Output the (X, Y) coordinate of the center of the cell containing the given text.  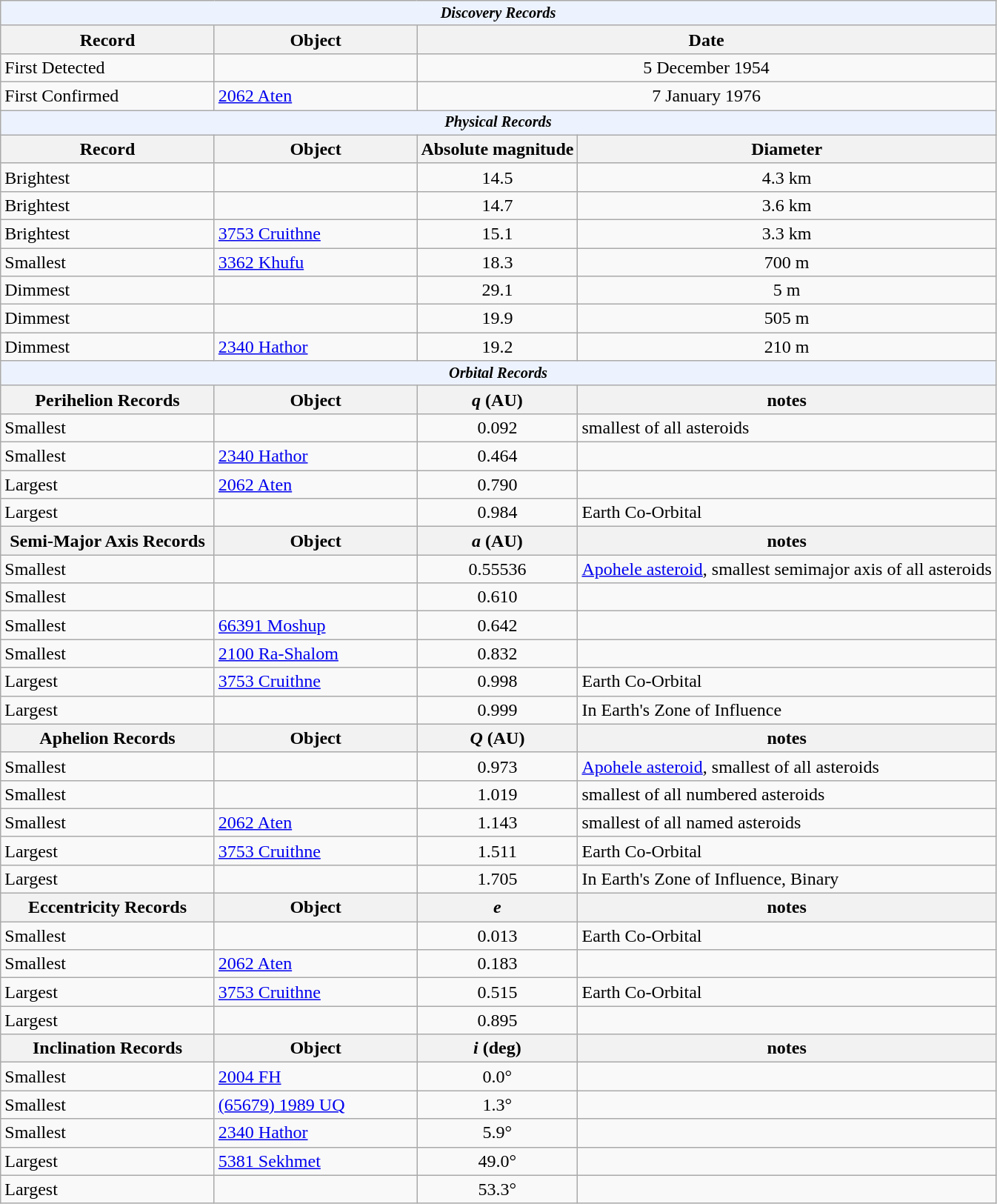
Q (AU) (498, 738)
0.984 (498, 513)
a (AU) (498, 541)
Absolute magnitude (498, 149)
3.3 km (787, 233)
0.973 (498, 766)
Discovery Records (498, 13)
5.9° (498, 1133)
Inclination Records (108, 1048)
0.610 (498, 597)
0.464 (498, 456)
Semi-Major Axis Records (108, 541)
0.0° (498, 1077)
Physical Records (498, 123)
Diameter (787, 149)
1.511 (498, 851)
1.019 (498, 794)
2100 Ra-Shalom (316, 653)
smallest of all named asteroids (787, 822)
5 December 1954 (707, 67)
In Earth's Zone of Influence (787, 710)
smallest of all asteroids (787, 428)
14.5 (498, 177)
66391 Moshup (316, 625)
29.1 (498, 290)
700 m (787, 262)
19.9 (498, 319)
18.3 (498, 262)
0.642 (498, 625)
49.0° (498, 1161)
Orbital Records (498, 373)
First Detected (108, 67)
e (498, 908)
0.999 (498, 710)
0.515 (498, 992)
0.998 (498, 682)
smallest of all numbered asteroids (787, 794)
Date (707, 39)
Eccentricity Records (108, 908)
1.705 (498, 879)
210 m (787, 347)
Aphelion Records (108, 738)
505 m (787, 319)
Perihelion Records (108, 399)
q (AU) (498, 399)
15.1 (498, 233)
53.3° (498, 1189)
0.183 (498, 964)
1.3° (498, 1105)
7 January 1976 (707, 96)
5381 Sekhmet (316, 1161)
0.092 (498, 428)
5 m (787, 290)
19.2 (498, 347)
First Confirmed (108, 96)
0.55536 (498, 569)
3362 Khufu (316, 262)
1.143 (498, 822)
0.790 (498, 485)
(65679) 1989 UQ (316, 1105)
4.3 km (787, 177)
Apohele asteroid, smallest semimajor axis of all asteroids (787, 569)
0.895 (498, 1020)
0.013 (498, 936)
0.832 (498, 653)
3.6 km (787, 205)
Apohele asteroid, smallest of all asteroids (787, 766)
i (deg) (498, 1048)
2004 FH (316, 1077)
14.7 (498, 205)
In Earth's Zone of Influence, Binary (787, 879)
